Provide the (x, y) coordinate of the cell's center where the given text is located.  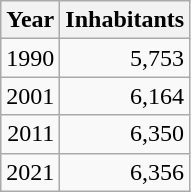
2011 (30, 134)
6,356 (125, 172)
5,753 (125, 58)
2021 (30, 172)
6,350 (125, 134)
2001 (30, 96)
1990 (30, 58)
6,164 (125, 96)
Inhabitants (125, 20)
Year (30, 20)
